Determine the [X, Y] coordinate at the center of the cell enclosing the given text.  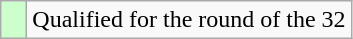
Qualified for the round of the 32 [189, 20]
